Identify which cell holds the provided text, then report its (X, Y) central coordinate. 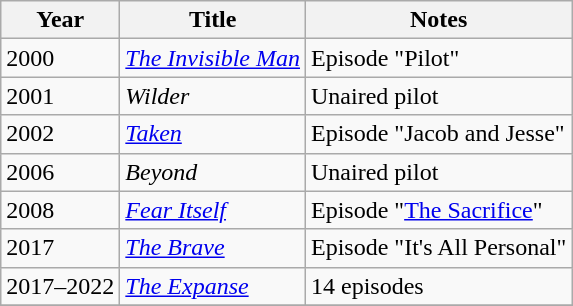
2008 (60, 210)
Fear Itself (213, 210)
2006 (60, 172)
Title (213, 20)
Wilder (213, 96)
Episode "The Sacrifice" (439, 210)
Taken (213, 134)
2000 (60, 58)
14 episodes (439, 286)
2001 (60, 96)
Episode "It's All Personal" (439, 248)
The Expanse (213, 286)
The Invisible Man (213, 58)
Episode "Pilot" (439, 58)
Year (60, 20)
2017 (60, 248)
The Brave (213, 248)
Notes (439, 20)
Episode "Jacob and Jesse" (439, 134)
2002 (60, 134)
Beyond (213, 172)
2017–2022 (60, 286)
